Identify which cell holds the provided text, then report its (X, Y) central coordinate. 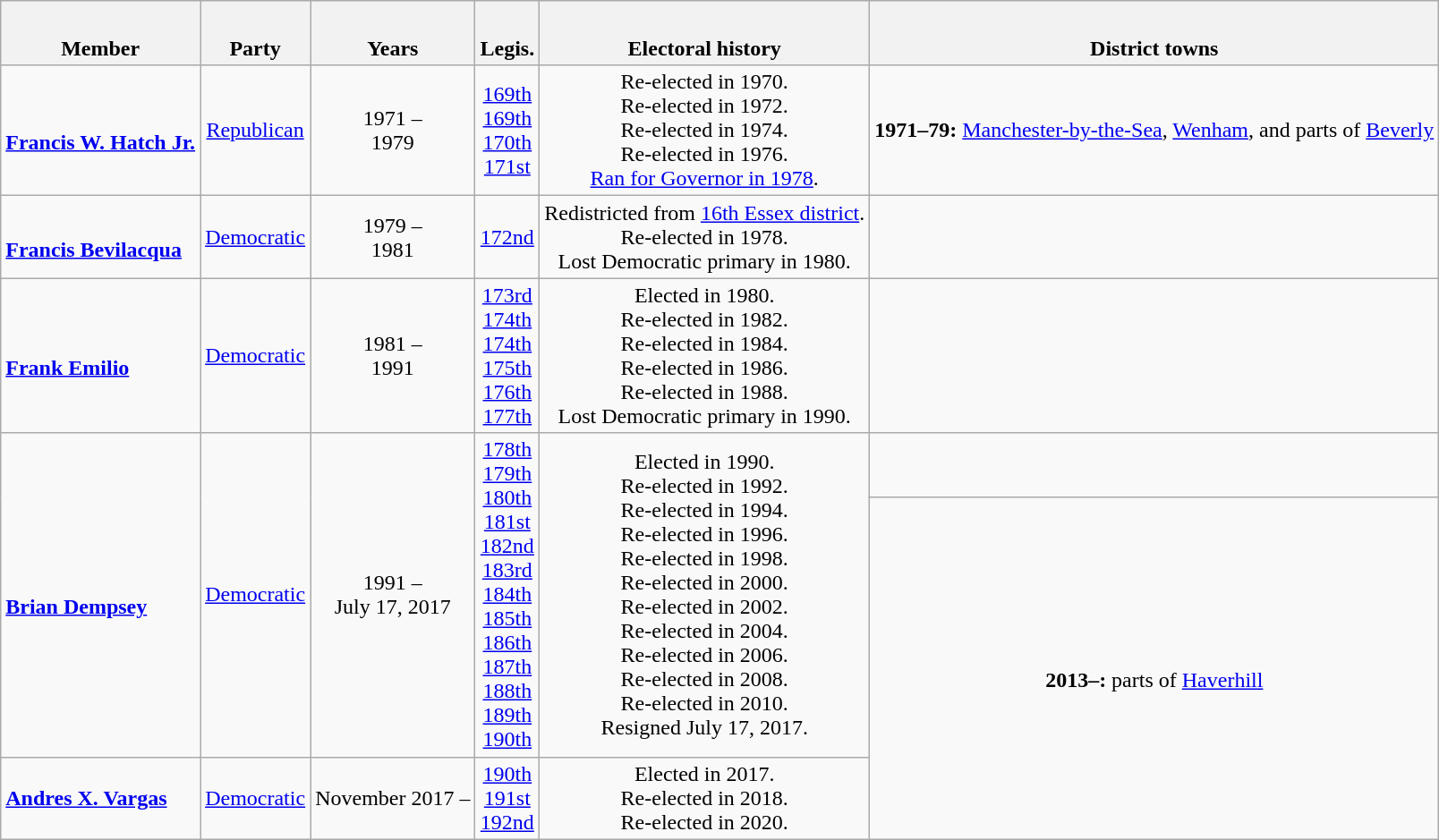
Redistricted from 16th Essex district.Re-elected in 1978.Lost Democratic primary in 1980. (705, 237)
Years (393, 33)
178th179th180th181st182nd183rd184th185th186th187th188th189th190th (507, 595)
1981 –1991 (393, 356)
Republican (256, 131)
1979 –1981 (393, 237)
Re-elected in 1970.Re-elected in 1972.Re-elected in 1974.Re-elected in 1976.Ran for Governor in 1978. (705, 131)
1971–79: Manchester-by-the-Sea, Wenham, and parts of Beverly (1154, 131)
169th169th170th171st (507, 131)
2013–: parts of Haverhill (1154, 668)
November 2017 – (393, 798)
Elected in 1980.Re-elected in 1982.Re-elected in 1984.Re-elected in 1986.Re-elected in 1988.Lost Democratic primary in 1990. (705, 356)
Brian Dempsey (100, 595)
Elected in 2017.Re-elected in 2018.Re-elected in 2020. (705, 798)
Andres X. Vargas (100, 798)
Party (256, 33)
Electoral history (705, 33)
190th191st192nd (507, 798)
District towns (1154, 33)
Legis. (507, 33)
Member (100, 33)
Frank Emilio (100, 356)
Francis W. Hatch Jr. (100, 131)
1991 –July 17, 2017 (393, 595)
172nd (507, 237)
173rd174th174th175th176th177th (507, 356)
1971 –1979 (393, 131)
Francis Bevilacqua (100, 237)
